Return the [X, Y] coordinate for the center point of the cell that contains the specified text.  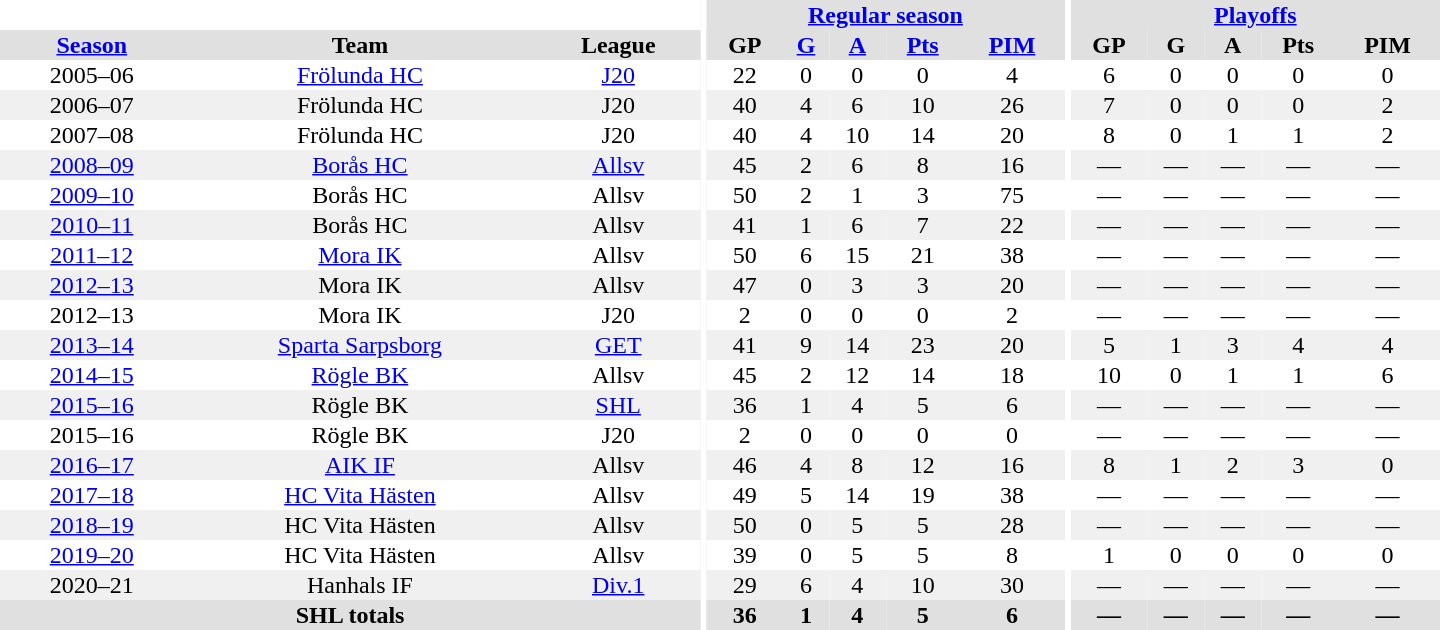
75 [1012, 195]
15 [858, 255]
2009–10 [92, 195]
2019–20 [92, 555]
26 [1012, 105]
SHL totals [350, 615]
9 [806, 345]
Season [92, 45]
Hanhals IF [360, 585]
2018–19 [92, 525]
SHL [618, 405]
2011–12 [92, 255]
18 [1012, 375]
39 [744, 555]
47 [744, 285]
28 [1012, 525]
19 [923, 495]
Sparta Sarpsborg [360, 345]
GET [618, 345]
2014–15 [92, 375]
AIK IF [360, 465]
2005–06 [92, 75]
2007–08 [92, 135]
46 [744, 465]
2006–07 [92, 105]
23 [923, 345]
Team [360, 45]
30 [1012, 585]
2016–17 [92, 465]
Regular season [885, 15]
29 [744, 585]
2013–14 [92, 345]
Playoffs [1256, 15]
League [618, 45]
49 [744, 495]
2017–18 [92, 495]
2010–11 [92, 225]
2008–09 [92, 165]
2020–21 [92, 585]
21 [923, 255]
Div.1 [618, 585]
